Return the [x, y] coordinate for the center point of the cell that contains the specified text.  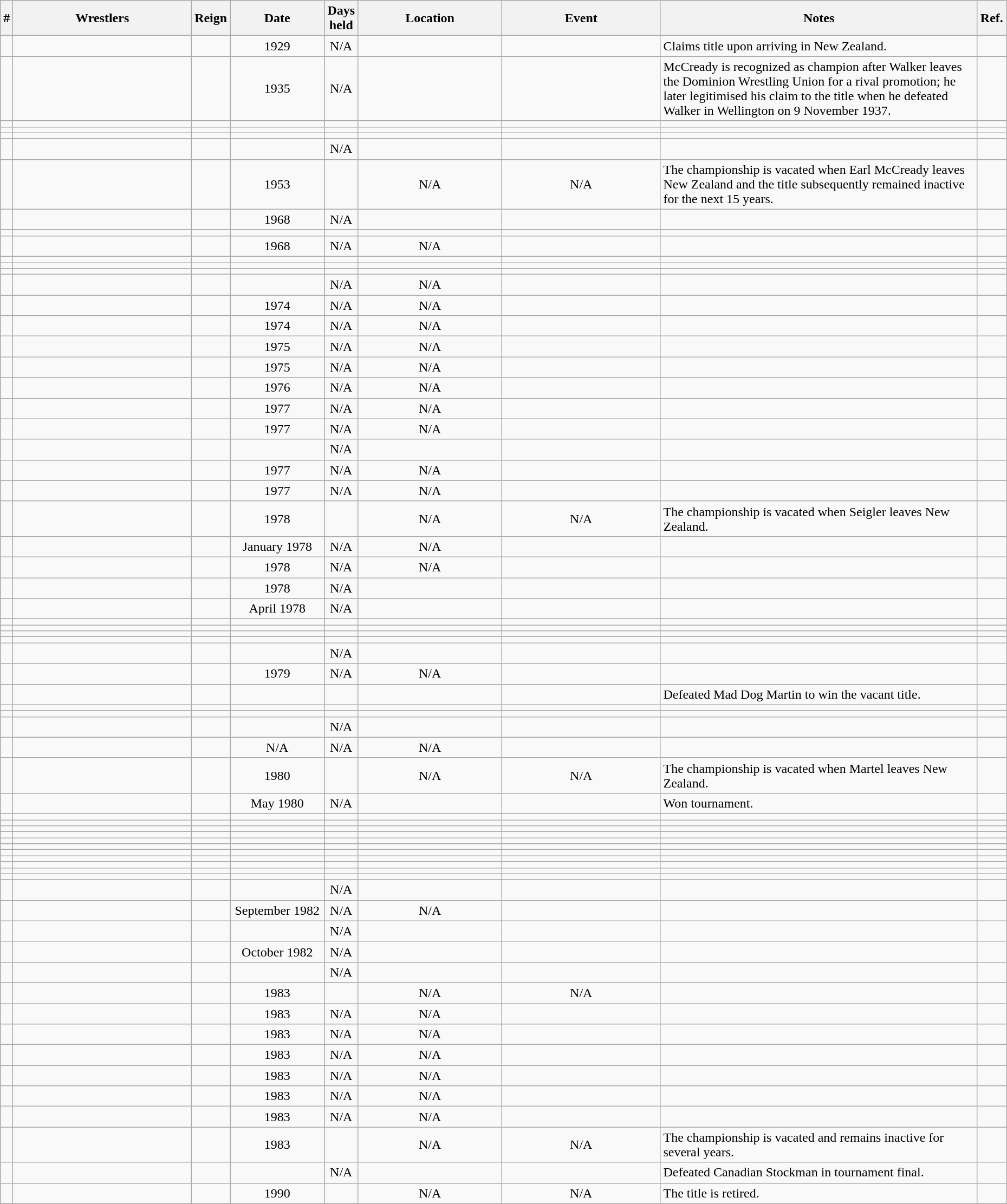
May 1980 [277, 803]
The championship is vacated and remains inactive for several years. [819, 1145]
1976 [277, 388]
Event [581, 18]
1929 [277, 46]
January 1978 [277, 546]
The championship is vacated when Martel leaves New Zealand. [819, 776]
The title is retired. [819, 1193]
Date [277, 18]
1980 [277, 776]
# [7, 18]
The championship is vacated when Earl McCready leaves New Zealand and the title subsequently remained inactive for the next 15 years. [819, 184]
1979 [277, 674]
Won tournament. [819, 803]
1953 [277, 184]
Location [430, 18]
September 1982 [277, 910]
The championship is vacated when Seigler leaves New Zealand. [819, 519]
Defeated Mad Dog Martin to win the vacant title. [819, 694]
Claims title upon arriving in New Zealand. [819, 46]
October 1982 [277, 952]
Daysheld [341, 18]
Notes [819, 18]
1990 [277, 1193]
Reign [211, 18]
Defeated Canadian Stockman in tournament final. [819, 1173]
Wrestlers [102, 18]
Ref. [991, 18]
1935 [277, 89]
April 1978 [277, 609]
